Detect which cell encompasses the target text, then output its [x, y] center coordinate. 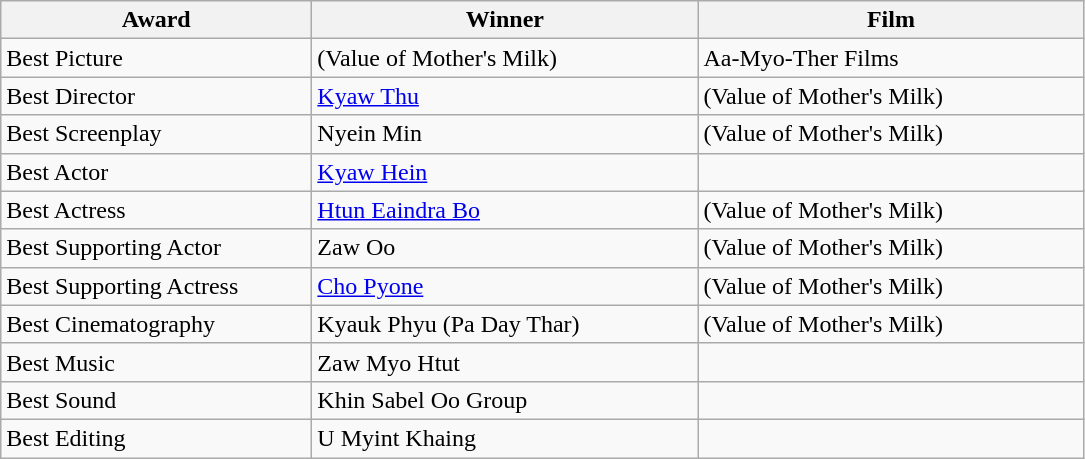
Nyein Min [505, 134]
Best Supporting Actor [156, 248]
U Myint Khaing [505, 438]
Best Director [156, 96]
Film [891, 20]
Best Picture [156, 58]
Best Music [156, 362]
Best Cinematography [156, 324]
Award [156, 20]
Best Supporting Actress [156, 286]
Best Actor [156, 172]
Zaw Myo Htut [505, 362]
Best Actress [156, 210]
Aa-Myo-Ther Films [891, 58]
Kyauk Phyu (Pa Day Thar) [505, 324]
Best Sound [156, 400]
Zaw Oo [505, 248]
Kyaw Thu [505, 96]
Cho Pyone [505, 286]
Best Screenplay [156, 134]
Winner [505, 20]
Kyaw Hein [505, 172]
Khin Sabel Oo Group [505, 400]
Htun Eaindra Bo [505, 210]
Best Editing [156, 438]
